Return (X, Y) of the center of cell containing provided text 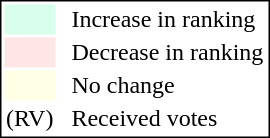
No change (168, 85)
Decrease in ranking (168, 53)
(RV) (29, 119)
Received votes (168, 119)
Increase in ranking (168, 19)
